Find where the given text appears and provide that cell's center as [X, Y] coordinate. 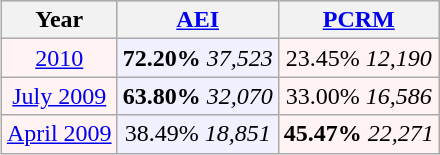
July 2009 [59, 96]
April 2009 [59, 134]
45.47% 22,271 [358, 134]
38.49% 18,851 [198, 134]
23.45% 12,190 [358, 58]
PCRM [358, 20]
63.80% 32,070 [198, 96]
2010 [59, 58]
AEI [198, 20]
Year [59, 20]
72.20% 37,523 [198, 58]
33.00% 16,586 [358, 96]
